Return [x, y] of the center of cell containing provided text 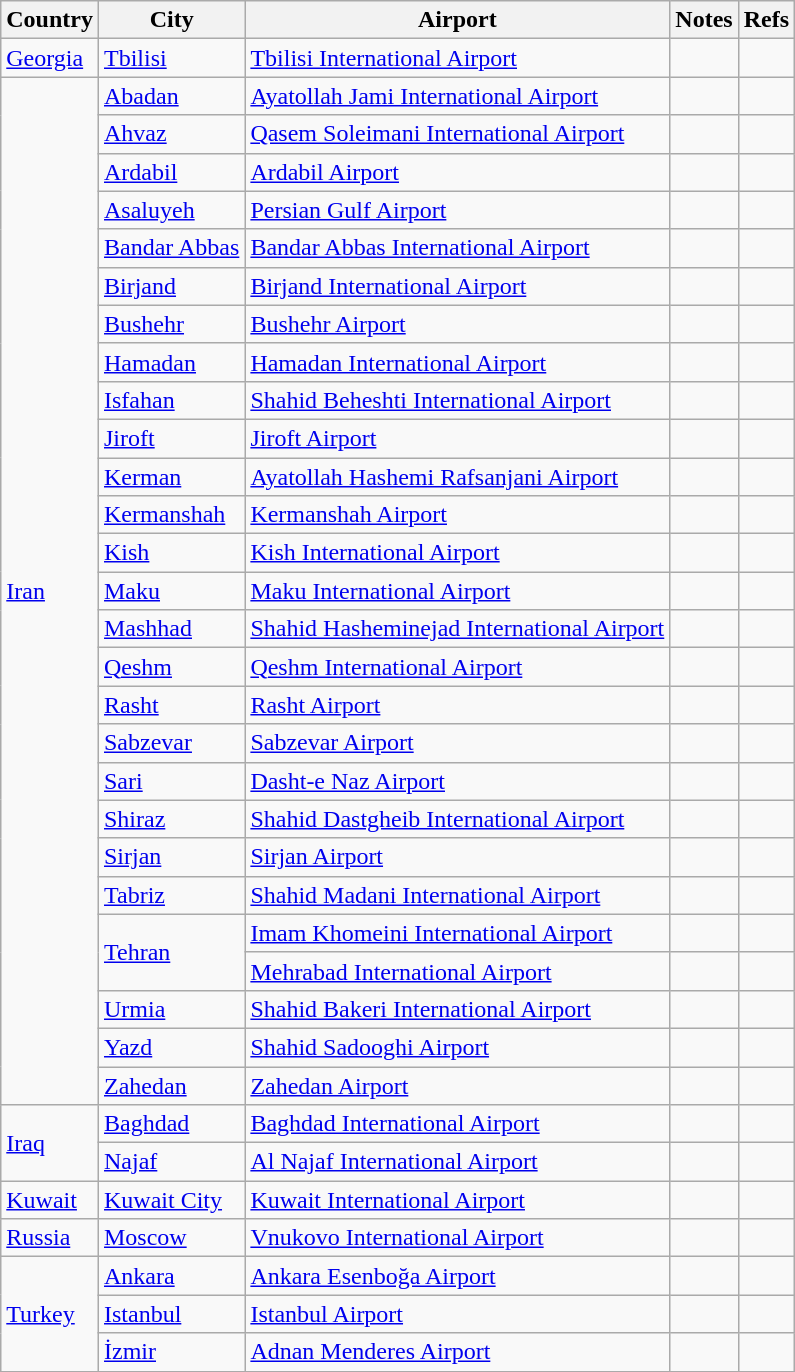
Ankara [171, 1276]
Rasht [171, 705]
Baghdad [171, 1124]
Qasem Soleimani International Airport [458, 134]
Sabzevar Airport [458, 743]
Adnan Menderes Airport [458, 1352]
Ardabil Airport [458, 172]
Sirjan [171, 857]
Rasht Airport [458, 705]
İzmir [171, 1352]
Birjand International Airport [458, 286]
Qeshm International Airport [458, 667]
Tehran [171, 952]
Kuwait City [171, 1200]
Sabzevar [171, 743]
Ahvaz [171, 134]
Hamadan [171, 362]
Tbilisi [171, 58]
Shahid Beheshti International Airport [458, 400]
Maku [171, 591]
Dasht-e Naz Airport [458, 781]
Ardabil [171, 172]
Isfahan [171, 400]
Asaluyeh [171, 210]
Al Najaf International Airport [458, 1162]
Ankara Esenboğa Airport [458, 1276]
Iraq [50, 1143]
Turkey [50, 1314]
Baghdad International Airport [458, 1124]
Yazd [171, 1047]
Ayatollah Hashemi Rafsanjani Airport [458, 477]
Sirjan Airport [458, 857]
Abadan [171, 96]
Sari [171, 781]
Jiroft [171, 438]
Kermanshah [171, 515]
Najaf [171, 1162]
Istanbul Airport [458, 1314]
Kish International Airport [458, 553]
Bandar Abbas International Airport [458, 248]
Bandar Abbas [171, 248]
Shahid Bakeri International Airport [458, 1009]
Shahid Dastgheib International Airport [458, 819]
Maku International Airport [458, 591]
Urmia [171, 1009]
Moscow [171, 1238]
Kerman [171, 477]
Zahedan Airport [458, 1085]
Kermanshah Airport [458, 515]
Mehrabad International Airport [458, 971]
Imam Khomeini International Airport [458, 933]
Kuwait [50, 1200]
Shahid Hasheminejad International Airport [458, 629]
Bushehr Airport [458, 324]
Ayatollah Jami International Airport [458, 96]
City [171, 20]
Mashhad [171, 629]
Persian Gulf Airport [458, 210]
Qeshm [171, 667]
Kuwait International Airport [458, 1200]
Birjand [171, 286]
Georgia [50, 58]
Refs [766, 20]
Country [50, 20]
Notes [704, 20]
Bushehr [171, 324]
Shiraz [171, 819]
Shahid Sadooghi Airport [458, 1047]
Airport [458, 20]
Zahedan [171, 1085]
Vnukovo International Airport [458, 1238]
Jiroft Airport [458, 438]
Tbilisi International Airport [458, 58]
Iran [50, 591]
Russia [50, 1238]
Tabriz [171, 895]
Kish [171, 553]
Hamadan International Airport [458, 362]
Istanbul [171, 1314]
Shahid Madani International Airport [458, 895]
